Output the (X, Y) coordinate of the center of the cell containing the given text.  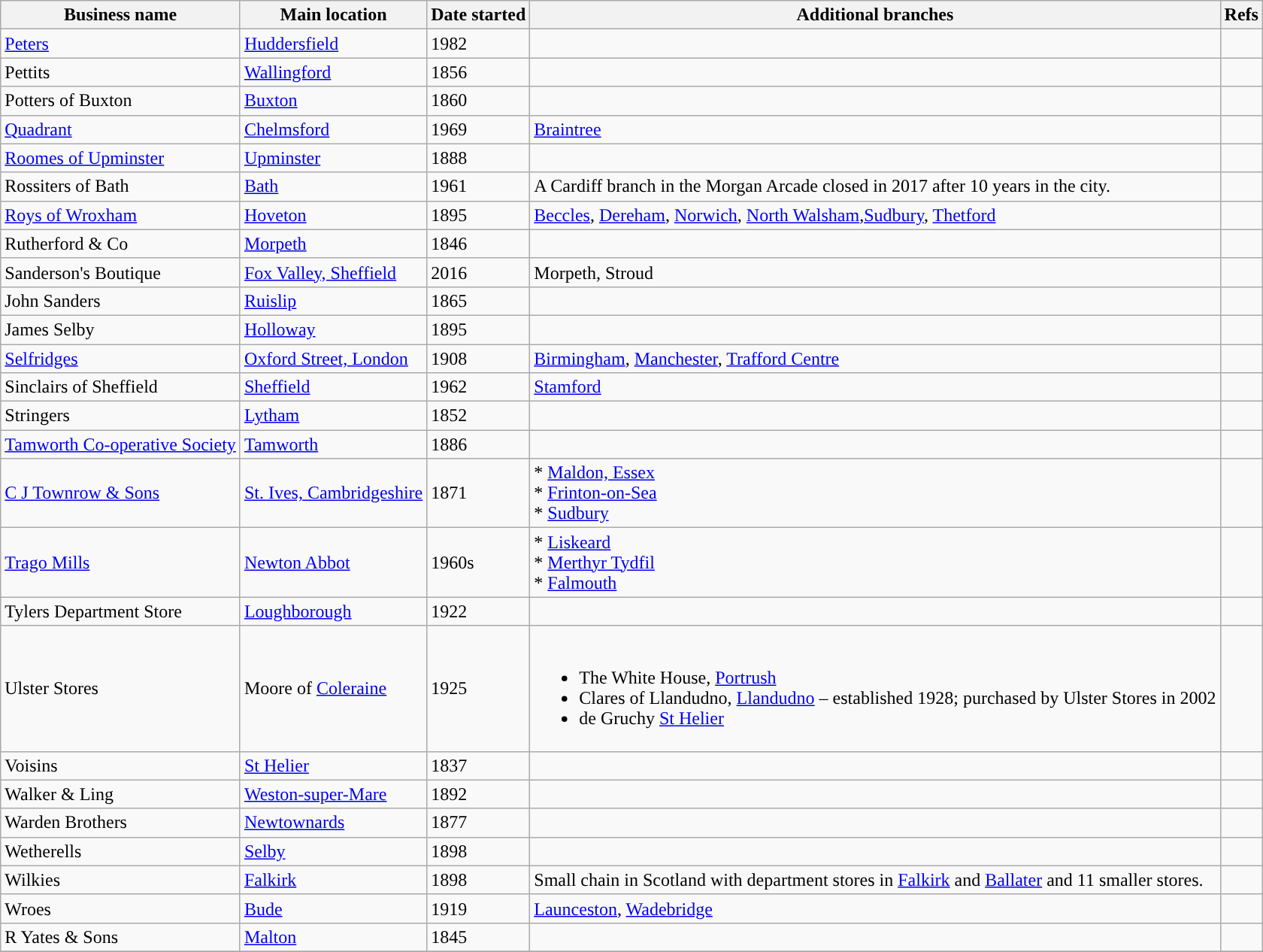
1969 (478, 129)
Potters of Buxton (120, 101)
Ruislip (333, 301)
St Helier (333, 766)
Refs (1241, 15)
Quadrant (120, 129)
1837 (478, 766)
2016 (478, 272)
1908 (478, 359)
1888 (478, 158)
Selby (333, 851)
Morpeth (333, 244)
Pettits (120, 72)
Hoveton (333, 215)
1922 (478, 611)
Weston-super-Mare (333, 794)
Wilkies (120, 880)
1919 (478, 908)
Stamford (875, 387)
Falkirk (333, 880)
Newtownards (333, 823)
Fox Valley, Sheffield (333, 272)
Launceston, Wadebridge (875, 908)
Tylers Department Store (120, 611)
Additional branches (875, 15)
Newton Abbot (333, 562)
Birmingham, Manchester, Trafford Centre (875, 359)
James Selby (120, 329)
The White House, PortrushClares of Llandudno, Llandudno – established 1928; purchased by Ulster Stores in 2002de Gruchy St Helier (875, 689)
Beccles, Dereham, Norwich, North Walsham,Sudbury, Thetford (875, 215)
Sheffield (333, 387)
1877 (478, 823)
1960s (478, 562)
1856 (478, 72)
Chelmsford (333, 129)
R Yates & Sons (120, 937)
Tamworth Co-operative Society (120, 444)
Morpeth, Stroud (875, 272)
Wetherells (120, 851)
1962 (478, 387)
Roomes of Upminster (120, 158)
1852 (478, 416)
Huddersfield (333, 44)
Rutherford & Co (120, 244)
Wallingford (333, 72)
1871 (478, 493)
Braintree (875, 129)
Lytham (333, 416)
Business name (120, 15)
Bath (333, 186)
St. Ives, Cambridgeshire (333, 493)
A Cardiff branch in the Morgan Arcade closed in 2017 after 10 years in the city. (875, 186)
Wroes (120, 908)
Oxford Street, London (333, 359)
Small chain in Scotland with department stores in Falkirk and Ballater and 11 smaller stores. (875, 880)
Sanderson's Boutique (120, 272)
Walker & Ling (120, 794)
C J Townrow & Sons (120, 493)
1925 (478, 689)
* Maldon, Essex * Frinton-on-Sea * Sudbury (875, 493)
Tamworth (333, 444)
1845 (478, 937)
Voisins (120, 766)
John Sanders (120, 301)
Trago Mills (120, 562)
Upminster (333, 158)
Date started (478, 15)
1846 (478, 244)
Selfridges (120, 359)
Malton (333, 937)
Warden Brothers (120, 823)
1892 (478, 794)
Buxton (333, 101)
* Liskeard * Merthyr Tydfil * Falmouth (875, 562)
Ulster Stores (120, 689)
Moore of Coleraine (333, 689)
Sinclairs of Sheffield (120, 387)
1982 (478, 44)
Main location (333, 15)
Bude (333, 908)
1961 (478, 186)
Holloway (333, 329)
Rossiters of Bath (120, 186)
Peters (120, 44)
1886 (478, 444)
Loughborough (333, 611)
Stringers (120, 416)
1865 (478, 301)
Roys of Wroxham (120, 215)
1860 (478, 101)
